Determine the [x, y] coordinate at the center of the cell enclosing the given text.  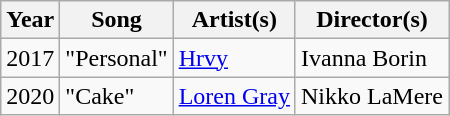
Director(s) [372, 20]
Song [116, 20]
Year [30, 20]
2017 [30, 58]
Ivanna Borin [372, 58]
Loren Gray [234, 96]
2020 [30, 96]
Hrvy [234, 58]
"Cake" [116, 96]
"Personal" [116, 58]
Nikko LaMere [372, 96]
Artist(s) [234, 20]
